Find where the given text appears and provide that cell's center as (x, y) coordinate. 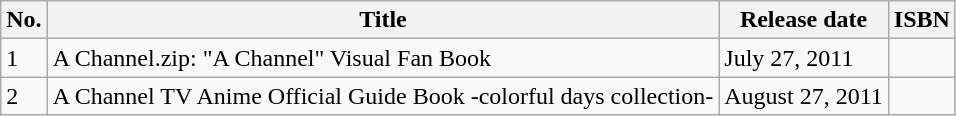
No. (24, 20)
July 27, 2011 (804, 58)
Release date (804, 20)
2 (24, 96)
1 (24, 58)
A Channel TV Anime Official Guide Book -colorful days collection- (383, 96)
A Channel.zip: "A Channel" Visual Fan Book (383, 58)
August 27, 2011 (804, 96)
ISBN (922, 20)
Title (383, 20)
